Provide the (X, Y) coordinate of the cell's center where the given text is located.  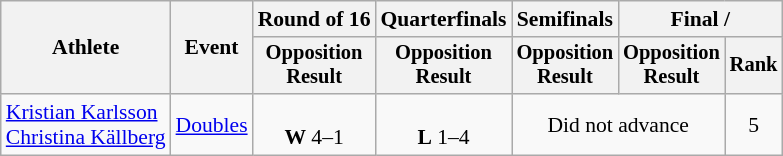
L 1–4 (444, 124)
W 4–1 (314, 124)
Final / (700, 19)
Rank (754, 66)
5 (754, 124)
Doubles (212, 124)
Round of 16 (314, 19)
Semifinals (566, 19)
Quarterfinals (444, 19)
Event (212, 48)
Did not advance (618, 124)
Athlete (86, 48)
Kristian KarlssonChristina Källberg (86, 124)
